Extract the [x, y] coordinate from the center of the cell holding the provided text.  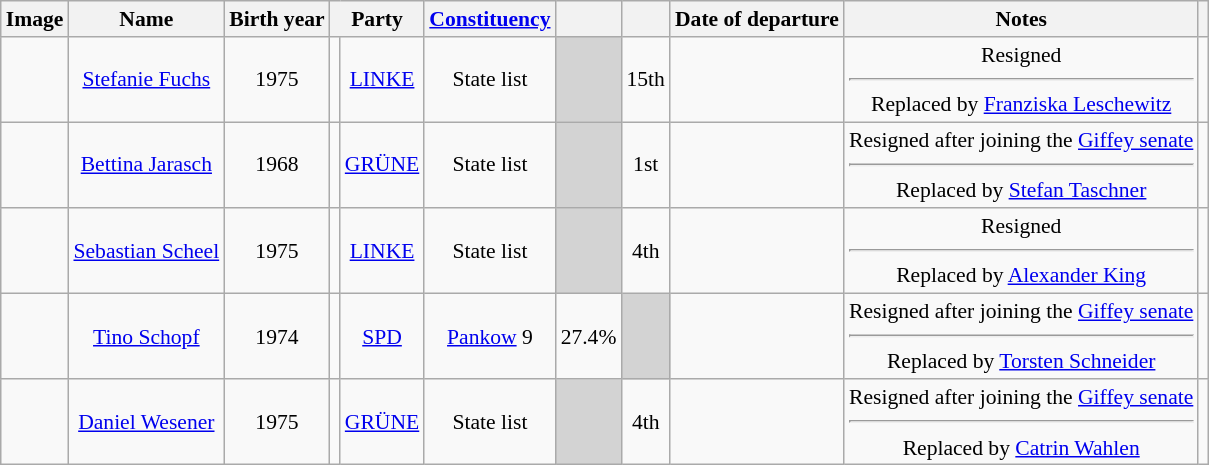
Resigned after joining the Giffey senateReplaced by Torsten Schneider [1021, 337]
Stefanie Fuchs [146, 80]
Pankow 9 [490, 337]
ResignedReplaced by Franziska Leschewitz [1021, 80]
Date of departure [757, 19]
SPD [382, 337]
Tino Schopf [146, 337]
Image [35, 19]
1st [646, 165]
GRÜNE [382, 165]
Name [146, 19]
4th [646, 251]
Party [378, 19]
Constituency [490, 19]
Sebastian Scheel [146, 251]
15th [646, 80]
1974 [276, 337]
27.4% [589, 337]
1968 [276, 165]
Resigned after joining the Giffey senateReplaced by Stefan Taschner [1021, 165]
Birth year [276, 19]
Notes [1021, 19]
ResignedReplaced by Alexander King [1021, 251]
Bettina Jarasch [146, 165]
